Return [x, y] of the center of cell containing provided text 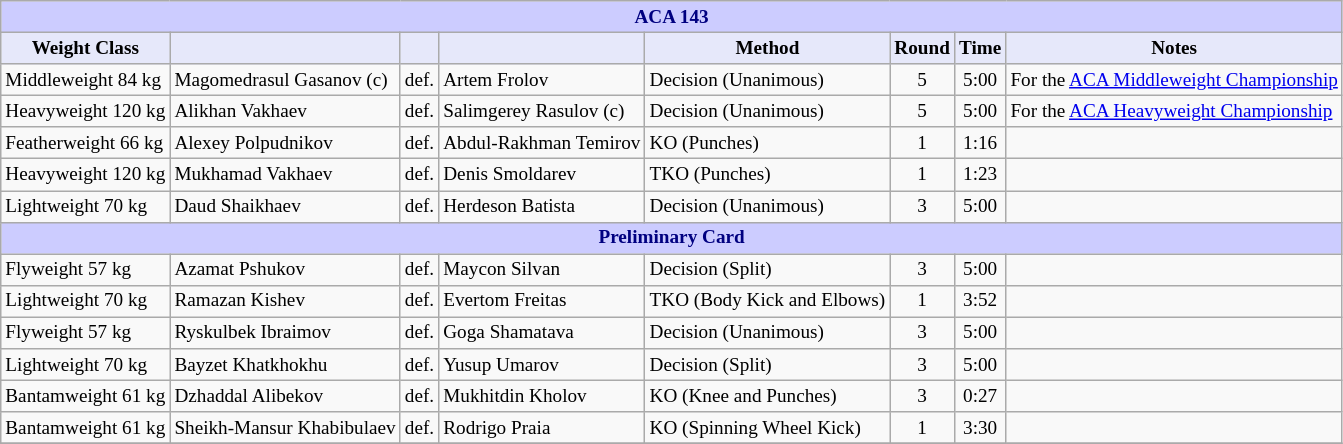
Denis Smoldarev [542, 175]
ACA 143 [672, 17]
3:52 [980, 301]
Round [922, 48]
Goga Shamatava [542, 333]
Alikhan Vakhaev [285, 111]
Artem Frolov [542, 80]
KO (Knee and Punches) [768, 396]
1:23 [980, 175]
Ryskulbek Ibraimov [285, 333]
Sheikh-Mansur Khabibulaev [285, 428]
Bayzet Khatkhokhu [285, 365]
Notes [1174, 48]
Azamat Pshukov [285, 270]
Middleweight 84 kg [86, 80]
Method [768, 48]
Featherweight 66 kg [86, 143]
Alexey Polpudnikov [285, 143]
Abdul-Rakhman Temirov [542, 143]
KO (Punches) [768, 143]
TKO (Body Kick and Elbows) [768, 301]
Preliminary Card [672, 238]
Salimgerey Rasulov (c) [542, 111]
KO (Spinning Wheel Kick) [768, 428]
TKO (Punches) [768, 175]
Mukhamad Vakhaev [285, 175]
Herdeson Batista [542, 206]
Weight Class [86, 48]
Yusup Umarov [542, 365]
3:30 [980, 428]
Daud Shaikhaev [285, 206]
Ramazan Kishev [285, 301]
Rodrigo Praia [542, 428]
For the ACA Heavyweight Championship [1174, 111]
Dzhaddal Alibekov [285, 396]
Time [980, 48]
1:16 [980, 143]
For the ACA Middleweight Championship [1174, 80]
Magomedrasul Gasanov (c) [285, 80]
Maycon Silvan [542, 270]
Mukhitdin Kholov [542, 396]
0:27 [980, 396]
Evertom Freitas [542, 301]
